Capture the cell that displays the provided text and extract its [x, y] central coordinate. 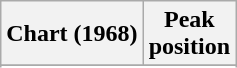
Chart (1968) [72, 34]
Peakposition [189, 34]
